Return [x, y] of the center of cell containing provided text 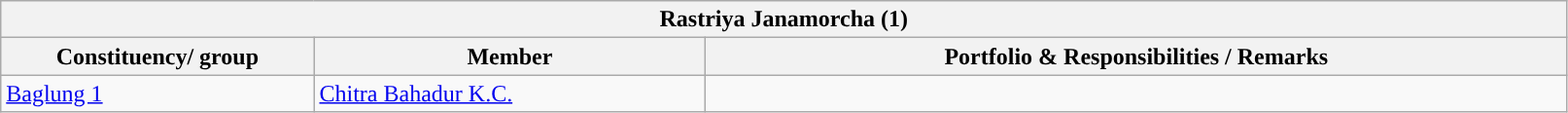
Portfolio & Responsibilities / Remarks [1136, 56]
Constituency/ group [157, 56]
Baglung 1 [157, 94]
Member [509, 56]
Chitra Bahadur K.C. [509, 94]
Rastriya Janamorcha (1) [784, 19]
